Pinpoint the cell where the given text exists, returning its [x, y] midpoint coordinate. 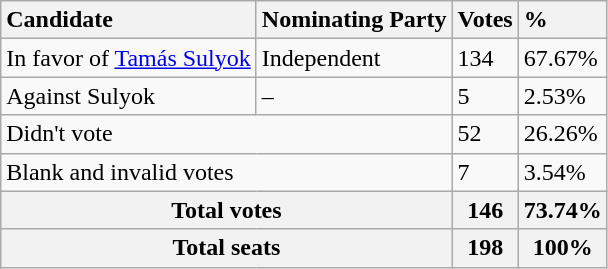
26.26% [562, 134]
In favor of Tamás Sulyok [129, 58]
52 [485, 134]
3.54% [562, 172]
100% [562, 248]
Total seats [226, 248]
67.67% [562, 58]
Blank and invalid votes [226, 172]
Candidate [129, 20]
73.74% [562, 210]
– [354, 96]
Against Sulyok [129, 96]
Didn't vote [226, 134]
Nominating Party [354, 20]
198 [485, 248]
134 [485, 58]
146 [485, 210]
2.53% [562, 96]
Total votes [226, 210]
% [562, 20]
Independent [354, 58]
7 [485, 172]
Votes [485, 20]
5 [485, 96]
